Return the (X, Y) coordinate for the center point of the cell that contains the specified text.  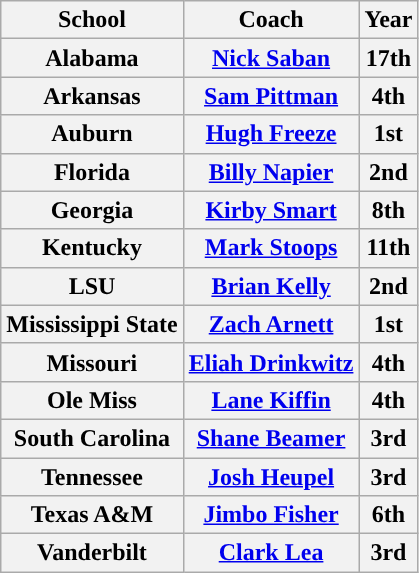
Josh Heupel (271, 477)
Clark Lea (271, 553)
Florida (92, 172)
Tennessee (92, 477)
Alabama (92, 58)
11th (388, 248)
Texas A&M (92, 515)
Shane Beamer (271, 438)
Vanderbilt (92, 553)
6th (388, 515)
Hugh Freeze (271, 134)
Coach (271, 20)
Kirby Smart (271, 210)
Mississippi State (92, 324)
Jimbo Fisher (271, 515)
Billy Napier (271, 172)
Georgia (92, 210)
Brian Kelly (271, 286)
Year (388, 20)
8th (388, 210)
Ole Miss (92, 400)
Lane Kiffin (271, 400)
17th (388, 58)
Nick Saban (271, 58)
Missouri (92, 362)
School (92, 20)
Kentucky (92, 248)
South Carolina (92, 438)
Auburn (92, 134)
Zach Arnett (271, 324)
Mark Stoops (271, 248)
Sam Pittman (271, 96)
Arkansas (92, 96)
LSU (92, 286)
Eliah Drinkwitz (271, 362)
